Output the [X, Y] coordinate of the center of the cell containing the given text.  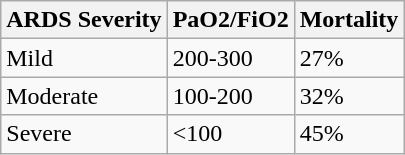
<100 [230, 134]
45% [349, 134]
Mortality [349, 20]
ARDS Severity [84, 20]
Severe [84, 134]
100-200 [230, 96]
PaO2/FiO2 [230, 20]
32% [349, 96]
Moderate [84, 96]
Mild [84, 58]
27% [349, 58]
200-300 [230, 58]
